Find where the given text appears and provide that cell's center as [x, y] coordinate. 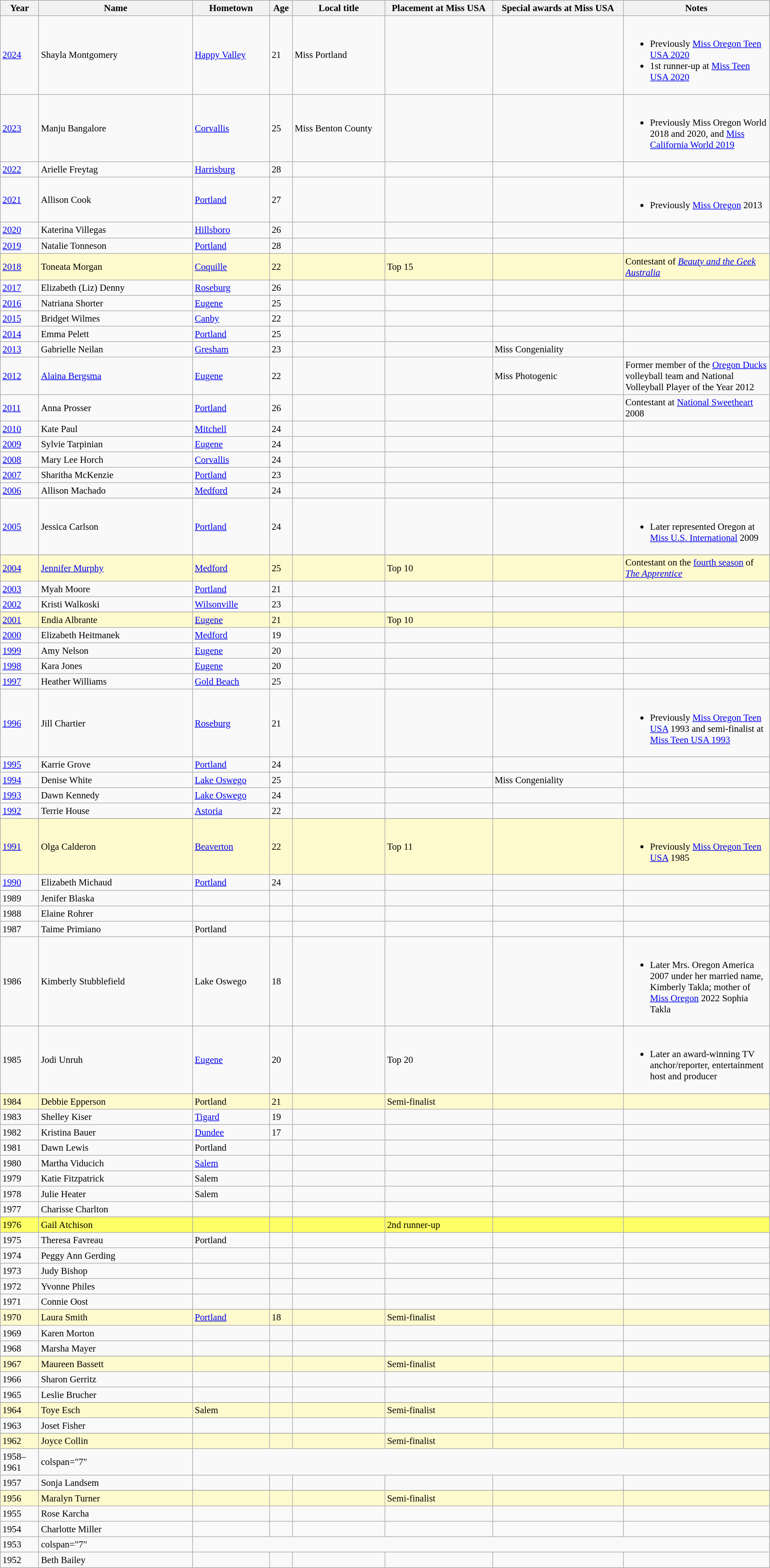
Contestant of Beauty and the Geek Australia [696, 267]
Later an award-winning TV anchor/reporter, entertainment host and producer [696, 1060]
Charisse Charlton [115, 1209]
Endia Albrante [115, 620]
Kara Jones [115, 666]
1964 [20, 1410]
1982 [20, 1132]
Rose Karcha [115, 1514]
Charlotte Miller [115, 1529]
Mitchell [231, 429]
Heather Williams [115, 682]
2005 [20, 526]
Coquille [231, 267]
2004 [20, 568]
27 [281, 200]
1994 [20, 780]
Sylvie Tarpinian [115, 444]
Martha Viducich [115, 1163]
Local title [339, 8]
Sharon Gerritz [115, 1379]
Jessica Carlson [115, 526]
2022 [20, 170]
2013 [20, 349]
2016 [20, 303]
Peggy Ann Gerding [115, 1256]
1955 [20, 1514]
Miss Photogenic [558, 376]
Yvonne Philes [115, 1287]
1958–1961 [20, 1462]
Gresham [231, 349]
Harrisburg [231, 170]
Allison Machado [115, 491]
Manju Bangalore [115, 128]
Later Mrs. Oregon America 2007 under her married name, Kimberly Takla; mother of Miss Oregon 2022 Sophia Takla [696, 981]
1992 [20, 811]
2018 [20, 267]
1965 [20, 1395]
1983 [20, 1117]
Leslie Brucher [115, 1395]
Previously Miss Oregon Teen USA 1985 [696, 847]
1970 [20, 1317]
Katie Fitzpatrick [115, 1179]
2010 [20, 429]
Canby [231, 319]
Natriana Shorter [115, 303]
Sharitha McKenzie [115, 475]
Astoria [231, 811]
Denise White [115, 780]
Judy Bishop [115, 1271]
Name [115, 8]
2023 [20, 128]
1979 [20, 1179]
1986 [20, 981]
1978 [20, 1194]
Hometown [231, 8]
1954 [20, 1529]
2017 [20, 287]
Jill Chartier [115, 723]
Elizabeth (Liz) Denny [115, 287]
Gold Beach [231, 682]
1981 [20, 1148]
1999 [20, 651]
Placement at Miss USA [439, 8]
Debbie Epperson [115, 1101]
Miss Portland [339, 55]
Theresa Favreau [115, 1240]
1995 [20, 765]
Arielle Freytag [115, 170]
Elizabeth Michaud [115, 883]
1972 [20, 1287]
1984 [20, 1101]
1990 [20, 883]
1966 [20, 1379]
Kate Paul [115, 429]
Olga Calderon [115, 847]
1996 [20, 723]
Top 15 [439, 267]
Wilsonville [231, 605]
Jenifer Blaska [115, 898]
Shayla Montgomery [115, 55]
Bridget Wilmes [115, 319]
1977 [20, 1209]
Happy Valley [231, 55]
Beth Bailey [115, 1560]
Jodi Unruh [115, 1060]
Gail Atchison [115, 1225]
2009 [20, 444]
2002 [20, 605]
1962 [20, 1441]
Karen Morton [115, 1333]
2014 [20, 334]
Joyce Collin [115, 1441]
2019 [20, 246]
17 [281, 1132]
1980 [20, 1163]
2006 [20, 491]
2012 [20, 376]
1968 [20, 1348]
1991 [20, 847]
1975 [20, 1240]
Elizabeth Heitmanek [115, 635]
Year [20, 8]
1997 [20, 682]
2024 [20, 55]
1993 [20, 795]
Katerina Villegas [115, 230]
Julie Heater [115, 1194]
Mary Lee Horch [115, 460]
Top 11 [439, 847]
Connie Oost [115, 1302]
Former member of the Oregon Ducks volleyball team and National Volleyball Player of the Year 2012 [696, 376]
Kristi Walkoski [115, 605]
1973 [20, 1271]
1976 [20, 1225]
Emma Pelett [115, 334]
Contestant on the fourth season of The Apprentice [696, 568]
2020 [20, 230]
1985 [20, 1060]
Myah Moore [115, 589]
1953 [20, 1545]
Previously Miss Oregon Teen USA 20201st runner-up at Miss Teen USA 2020 [696, 55]
1988 [20, 913]
Special awards at Miss USA [558, 8]
Anna Prosser [115, 408]
1969 [20, 1333]
Contestant at National Sweetheart 2008 [696, 408]
1957 [20, 1483]
Notes [696, 8]
Allison Cook [115, 200]
2001 [20, 620]
Beaverton [231, 847]
Toye Esch [115, 1410]
Maureen Bassett [115, 1364]
Top 20 [439, 1060]
Amy Nelson [115, 651]
2021 [20, 200]
1971 [20, 1302]
Jennifer Murphy [115, 568]
Dawn Kennedy [115, 795]
Marsha Mayer [115, 1348]
2008 [20, 460]
1963 [20, 1425]
Maralyn Turner [115, 1499]
2011 [20, 408]
Tigard [231, 1117]
1952 [20, 1560]
Joset Fisher [115, 1425]
Terrie House [115, 811]
1974 [20, 1256]
Sonja Landsem [115, 1483]
1987 [20, 929]
2003 [20, 589]
1956 [20, 1499]
2007 [20, 475]
2000 [20, 635]
Toneata Morgan [115, 267]
Kimberly Stubblefield [115, 981]
Shelley Kiser [115, 1117]
1989 [20, 898]
Later represented Oregon at Miss U.S. International 2009 [696, 526]
Previously Miss Oregon World 2018 and 2020, and Miss California World 2019 [696, 128]
Alaina Bergsma [115, 376]
Hillsboro [231, 230]
Kristina Bauer [115, 1132]
Gabrielle Neilan [115, 349]
Elaine Rohrer [115, 913]
2nd runner-up [439, 1225]
Laura Smith [115, 1317]
Age [281, 8]
Dundee [231, 1132]
Previously Miss Oregon Teen USA 1993 and semi-finalist at Miss Teen USA 1993 [696, 723]
Miss Benton County [339, 128]
Taime Primiano [115, 929]
Natalie Tonneson [115, 246]
Dawn Lewis [115, 1148]
2015 [20, 319]
Previously Miss Oregon 2013 [696, 200]
Karrie Grove [115, 765]
1998 [20, 666]
1967 [20, 1364]
